Find where the given text appears and provide that cell's center as [X, Y] coordinate. 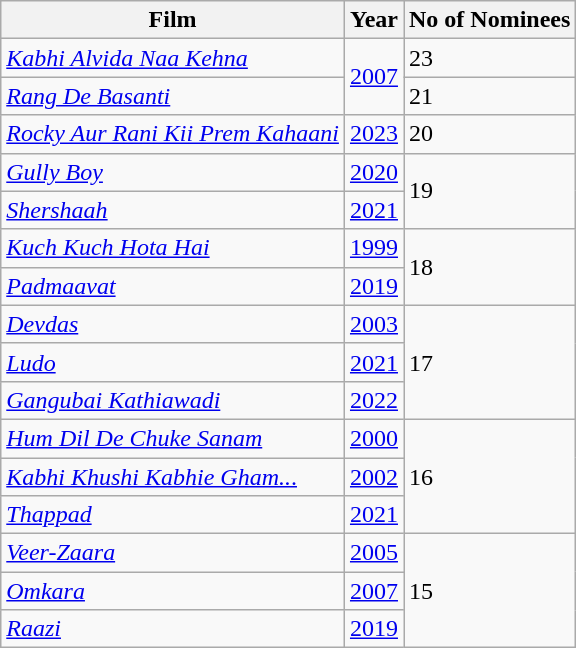
18 [490, 267]
2003 [374, 324]
Shershaah [173, 210]
2002 [374, 477]
Kabhi Alvida Naa Kehna [173, 58]
1999 [374, 248]
Thappad [173, 515]
20 [490, 134]
Raazi [173, 629]
2022 [374, 400]
Omkara [173, 591]
19 [490, 191]
Ludo [173, 362]
Year [374, 20]
2020 [374, 172]
2005 [374, 553]
Film [173, 20]
No of Nominees [490, 20]
2000 [374, 438]
Rocky Aur Rani Kii Prem Kahaani [173, 134]
Hum Dil De Chuke Sanam [173, 438]
2023 [374, 134]
Gully Boy [173, 172]
Devdas [173, 324]
Padmaavat [173, 286]
23 [490, 58]
Gangubai Kathiawadi [173, 400]
Kabhi Khushi Kabhie Gham... [173, 477]
17 [490, 362]
Veer-Zaara [173, 553]
Rang De Basanti [173, 96]
Kuch Kuch Hota Hai [173, 248]
21 [490, 96]
16 [490, 476]
15 [490, 591]
